Output the (x, y) coordinate of the center of the cell containing the given text.  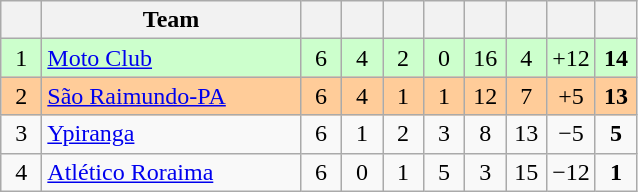
7 (526, 96)
São Raimundo-PA (172, 96)
Ypiranga (172, 134)
12 (486, 96)
8 (486, 134)
−5 (572, 134)
+12 (572, 58)
16 (486, 58)
Moto Club (172, 58)
−12 (572, 172)
Team (172, 20)
15 (526, 172)
+5 (572, 96)
Atlético Roraima (172, 172)
14 (616, 58)
